Scan for the cell matching the given text and deliver its [x, y] coordinate at center. 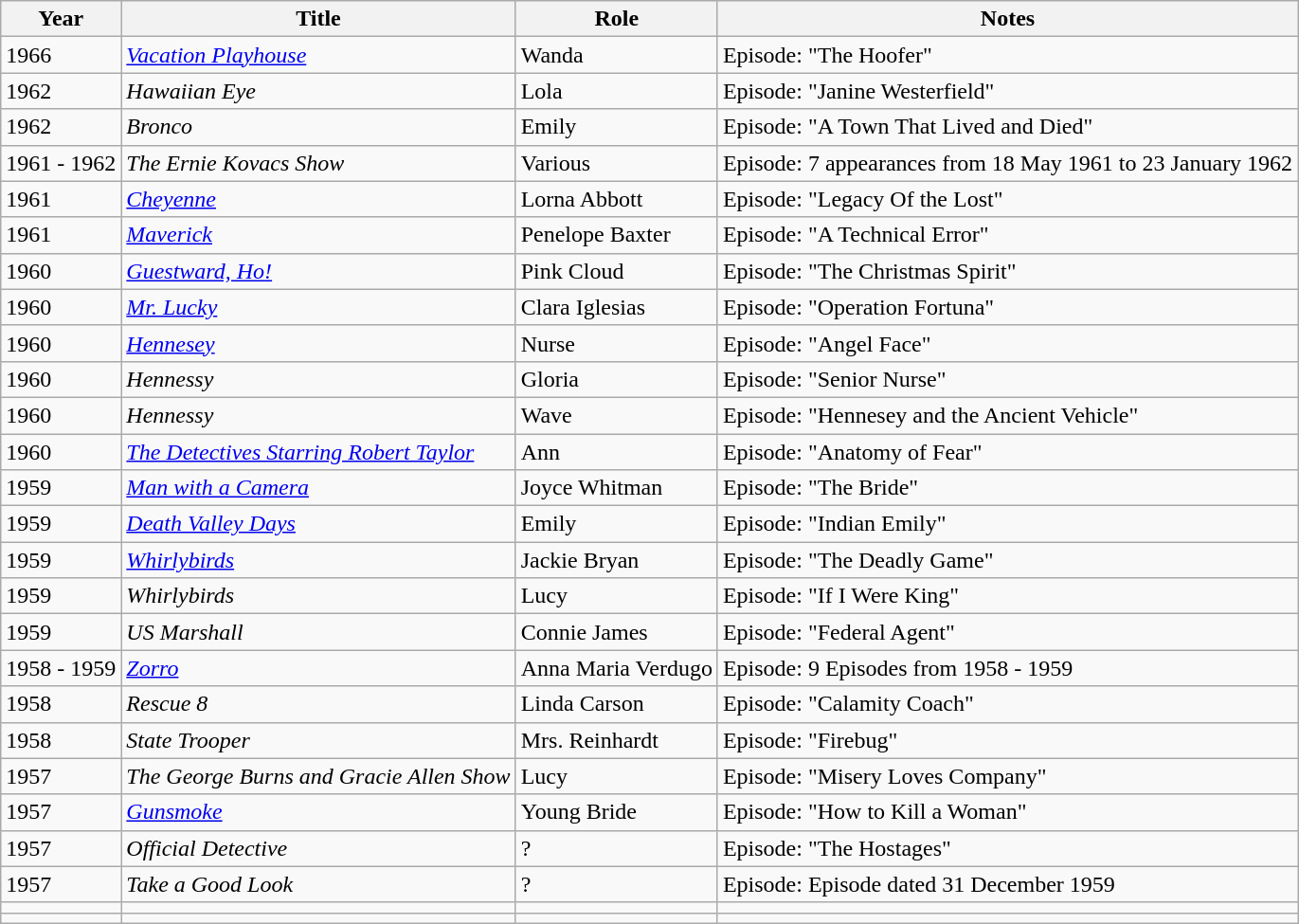
Death Valley Days [318, 524]
Episode: "Angel Face" [1007, 343]
Hennesey [318, 343]
Take a Good Look [318, 884]
Guestward, Ho! [318, 271]
Jackie Bryan [616, 560]
Ann [616, 452]
Nurse [616, 343]
Wave [616, 415]
Episode: "Janine Westerfield" [1007, 91]
Linda Carson [616, 704]
State Trooper [318, 740]
Episode: Episode dated 31 December 1959 [1007, 884]
Various [616, 163]
Vacation Playhouse [318, 55]
US Marshall [318, 632]
Lorna Abbott [616, 199]
Episode: "The Hostages" [1007, 848]
1961 - 1962 [61, 163]
Episode: 7 appearances from 18 May 1961 to 23 January 1962 [1007, 163]
Hawaiian Eye [318, 91]
Episode: "The Christmas Spirit" [1007, 271]
Joyce Whitman [616, 488]
1958 - 1959 [61, 668]
Rescue 8 [318, 704]
Cheyenne [318, 199]
Mr. Lucky [318, 307]
Wanda [616, 55]
Episode: "A Town That Lived and Died" [1007, 127]
Bronco [318, 127]
Episode: "Federal Agent" [1007, 632]
Notes [1007, 19]
Official Detective [318, 848]
Episode: "Hennesey and the Ancient Vehicle" [1007, 415]
Maverick [318, 235]
Episode: "Indian Emily" [1007, 524]
Episode: "Calamity Coach" [1007, 704]
Episode: "Firebug" [1007, 740]
Episode: "A Technical Error" [1007, 235]
Episode: "Anatomy of Fear" [1007, 452]
Man with a Camera [318, 488]
Zorro [318, 668]
1966 [61, 55]
Title [318, 19]
Episode: "How to Kill a Woman" [1007, 812]
Lola [616, 91]
The George Burns and Gracie Allen Show [318, 776]
Year [61, 19]
Young Bride [616, 812]
Episode: "If I Were King" [1007, 596]
Gunsmoke [318, 812]
Episode: "The Deadly Game" [1007, 560]
Mrs. Reinhardt [616, 740]
Gloria [616, 379]
Penelope Baxter [616, 235]
Episode: "Senior Nurse" [1007, 379]
The Detectives Starring Robert Taylor [318, 452]
Anna Maria Verdugo [616, 668]
Episode: "Operation Fortuna" [1007, 307]
The Ernie Kovacs Show [318, 163]
Episode: "Legacy Of the Lost" [1007, 199]
Pink Cloud [616, 271]
Episode: 9 Episodes from 1958 - 1959 [1007, 668]
Episode: "The Bride" [1007, 488]
Role [616, 19]
Episode: "The Hoofer" [1007, 55]
Clara Iglesias [616, 307]
Episode: "Misery Loves Company" [1007, 776]
Connie James [616, 632]
